Locate the cell with the specified text and output its [X, Y] center coordinate. 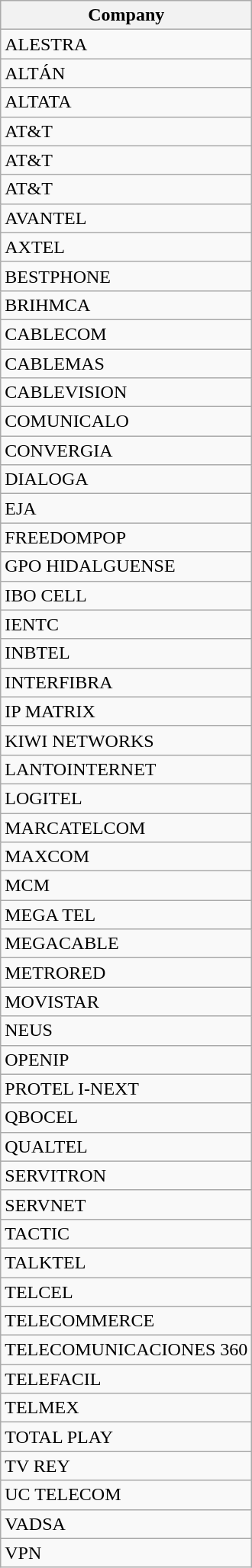
QBOCEL [127, 1117]
OPENIP [127, 1060]
METRORED [127, 973]
MARCATELCOM [127, 827]
TACTIC [127, 1233]
PROTEL I-NEXT [127, 1089]
UC TELECOM [127, 1495]
MEGA TEL [127, 915]
VADSA [127, 1524]
ALESTRA [127, 44]
EJA [127, 508]
QUALTEL [127, 1146]
IENTC [127, 624]
AVANTEL [127, 218]
TELECOMUNICACIONES 360 [127, 1350]
IP MATRIX [127, 711]
CONVERGIA [127, 451]
MEGACABLE [127, 944]
MOVISTAR [127, 1002]
TV REY [127, 1466]
KIWI NETWORKS [127, 740]
ALTATA [127, 102]
CABLECOM [127, 334]
INTERFIBRA [127, 682]
IBO CELL [127, 595]
TALKTEL [127, 1262]
DIALOGA [127, 479]
AXTEL [127, 247]
TELCEL [127, 1292]
INBTEL [127, 653]
CABLEMAS [127, 364]
MAXCOM [127, 857]
BRIHMCA [127, 305]
MCM [127, 886]
TELEFACIL [127, 1379]
COMUNICALO [127, 422]
VPN [127, 1553]
FREEDOMPOP [127, 537]
SERVNET [127, 1204]
SERVITRON [127, 1175]
TELMEX [127, 1408]
GPO HIDALGUENSE [127, 566]
ALTÁN [127, 73]
CABLEVISION [127, 393]
LANTOINTERNET [127, 769]
LOGITEL [127, 798]
TOTAL PLAY [127, 1437]
NEUS [127, 1031]
TELECOMMERCE [127, 1321]
Company [127, 15]
BESTPHONE [127, 276]
